Extract the (x, y) coordinate from the center of the cell holding the provided text.  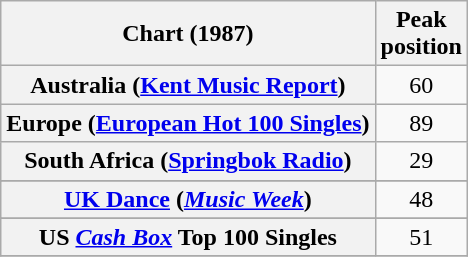
Peakposition (421, 34)
89 (421, 123)
US Cash Box Top 100 Singles (188, 237)
51 (421, 237)
48 (421, 199)
Australia (Kent Music Report) (188, 85)
60 (421, 85)
South Africa (Springbok Radio) (188, 161)
Europe (European Hot 100 Singles) (188, 123)
Chart (1987) (188, 34)
UK Dance (Music Week) (188, 199)
29 (421, 161)
